Detect which cell encompasses the target text, then output its (X, Y) center coordinate. 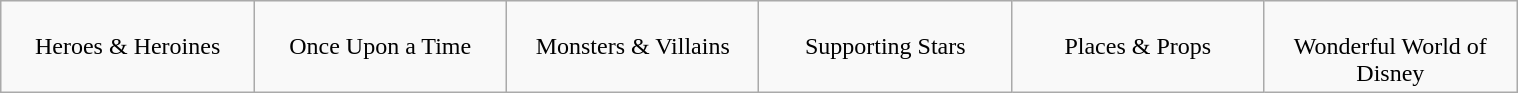
Once Upon a Time (380, 47)
Supporting Stars (886, 47)
Monsters & Villains (632, 47)
Places & Props (1138, 47)
Heroes & Heroines (128, 47)
Wonderful World of Disney (1390, 47)
